Return (x, y) of the center of cell containing provided text 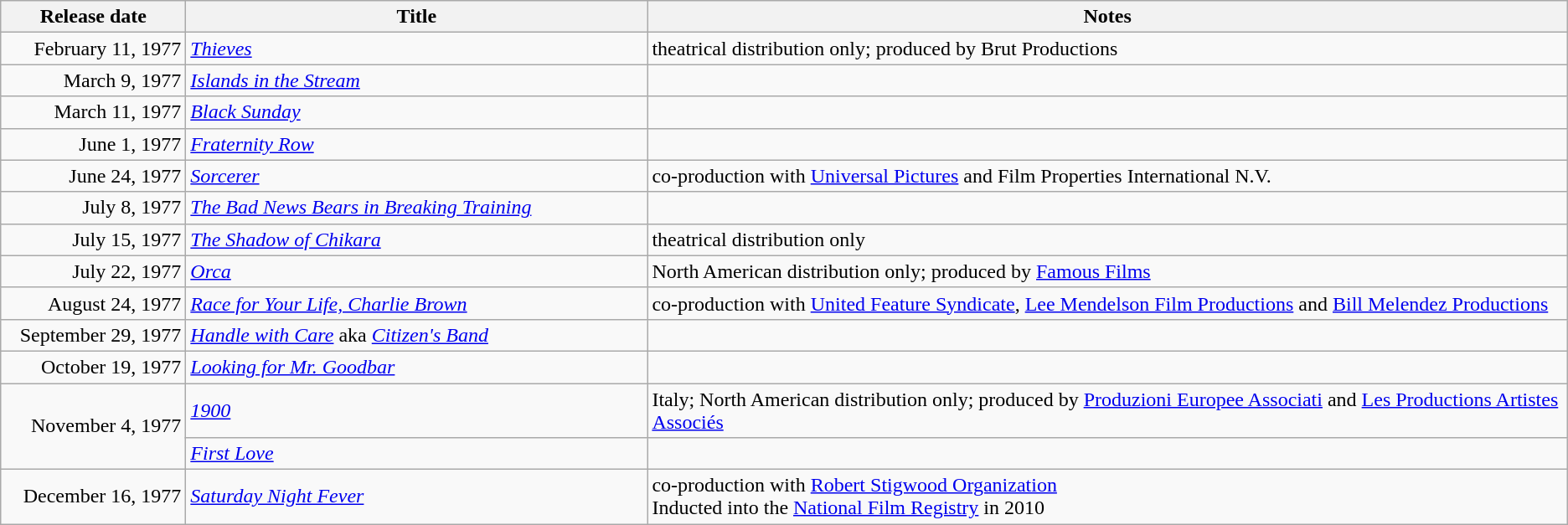
North American distribution only; produced by Famous Films (1107, 271)
Black Sunday (417, 112)
Looking for Mr. Goodbar (417, 367)
Saturday Night Fever (417, 497)
December 16, 1977 (94, 497)
March 11, 1977 (94, 112)
Release date (94, 17)
February 11, 1977 (94, 49)
March 9, 1977 (94, 80)
Title (417, 17)
August 24, 1977 (94, 303)
The Bad News Bears in Breaking Training (417, 208)
The Shadow of Chikara (417, 239)
1900 (417, 410)
theatrical distribution only; produced by Brut Productions (1107, 49)
co-production with Robert Stigwood OrganizationInducted into the National Film Registry in 2010 (1107, 497)
Thieves (417, 49)
Orca (417, 271)
November 4, 1977 (94, 427)
Sorcerer (417, 176)
Notes (1107, 17)
theatrical distribution only (1107, 239)
July 8, 1977 (94, 208)
June 24, 1977 (94, 176)
Italy; North American distribution only; produced by Produzioni Europee Associati and Les Productions Artistes Associés (1107, 410)
co-production with United Feature Syndicate, Lee Mendelson Film Productions and Bill Melendez Productions (1107, 303)
co-production with Universal Pictures and Film Properties International N.V. (1107, 176)
Fraternity Row (417, 144)
Handle with Care aka Citizen's Band (417, 335)
June 1, 1977 (94, 144)
September 29, 1977 (94, 335)
July 15, 1977 (94, 239)
October 19, 1977 (94, 367)
July 22, 1977 (94, 271)
Race for Your Life, Charlie Brown (417, 303)
Islands in the Stream (417, 80)
First Love (417, 454)
